Scan for the cell matching the given text and deliver its [X, Y] coordinate at center. 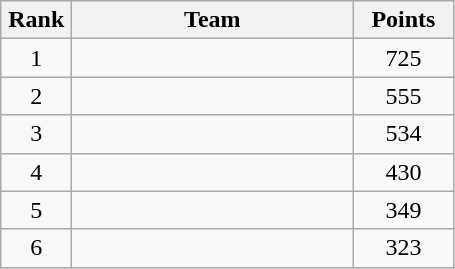
323 [404, 248]
534 [404, 134]
Points [404, 20]
430 [404, 172]
2 [36, 96]
3 [36, 134]
1 [36, 58]
Rank [36, 20]
725 [404, 58]
349 [404, 210]
6 [36, 248]
5 [36, 210]
4 [36, 172]
555 [404, 96]
Team [212, 20]
